Scan for the cell matching the given text and deliver its [X, Y] coordinate at center. 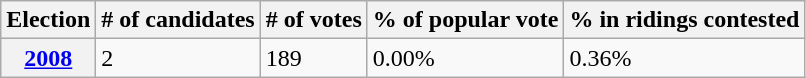
% of popular vote [466, 20]
189 [314, 58]
# of candidates [178, 20]
0.00% [466, 58]
0.36% [684, 58]
Election [48, 20]
2008 [48, 58]
2 [178, 58]
% in ridings contested [684, 20]
# of votes [314, 20]
